Locate the cell with the specified text and output its (X, Y) center coordinate. 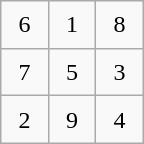
5 (72, 72)
2 (24, 120)
9 (72, 120)
4 (120, 120)
6 (24, 24)
1 (72, 24)
7 (24, 72)
8 (120, 24)
3 (120, 72)
